Determine the (X, Y) coordinate at the center of the cell enclosing the given text.  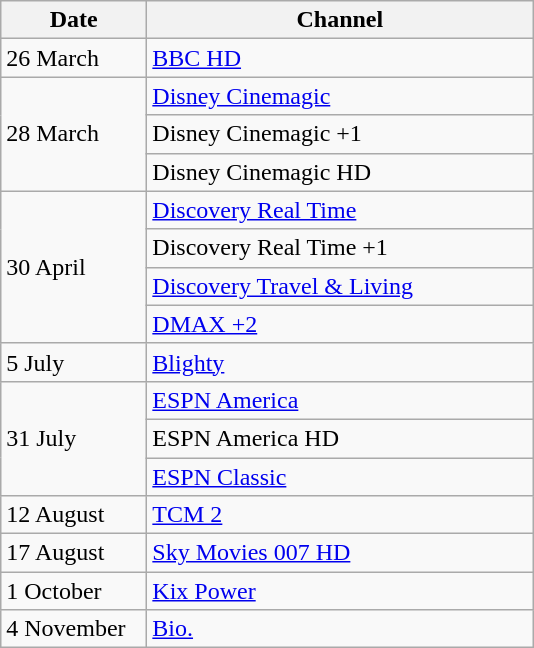
12 August (74, 515)
TCM 2 (340, 515)
ESPN America (340, 400)
Date (74, 20)
Discovery Real Time (340, 210)
1 October (74, 591)
30 April (74, 267)
Disney Cinemagic HD (340, 172)
28 March (74, 134)
BBC HD (340, 58)
Bio. (340, 629)
Discovery Real Time +1 (340, 248)
ESPN America HD (340, 438)
Blighty (340, 362)
17 August (74, 553)
Disney Cinemagic +1 (340, 134)
Discovery Travel & Living (340, 286)
4 November (74, 629)
DMAX +2 (340, 324)
ESPN Classic (340, 477)
5 July (74, 362)
26 March (74, 58)
Kix Power (340, 591)
Sky Movies 007 HD (340, 553)
Channel (340, 20)
31 July (74, 438)
Disney Cinemagic (340, 96)
